Pinpoint the cell where the given text exists, returning its (x, y) midpoint coordinate. 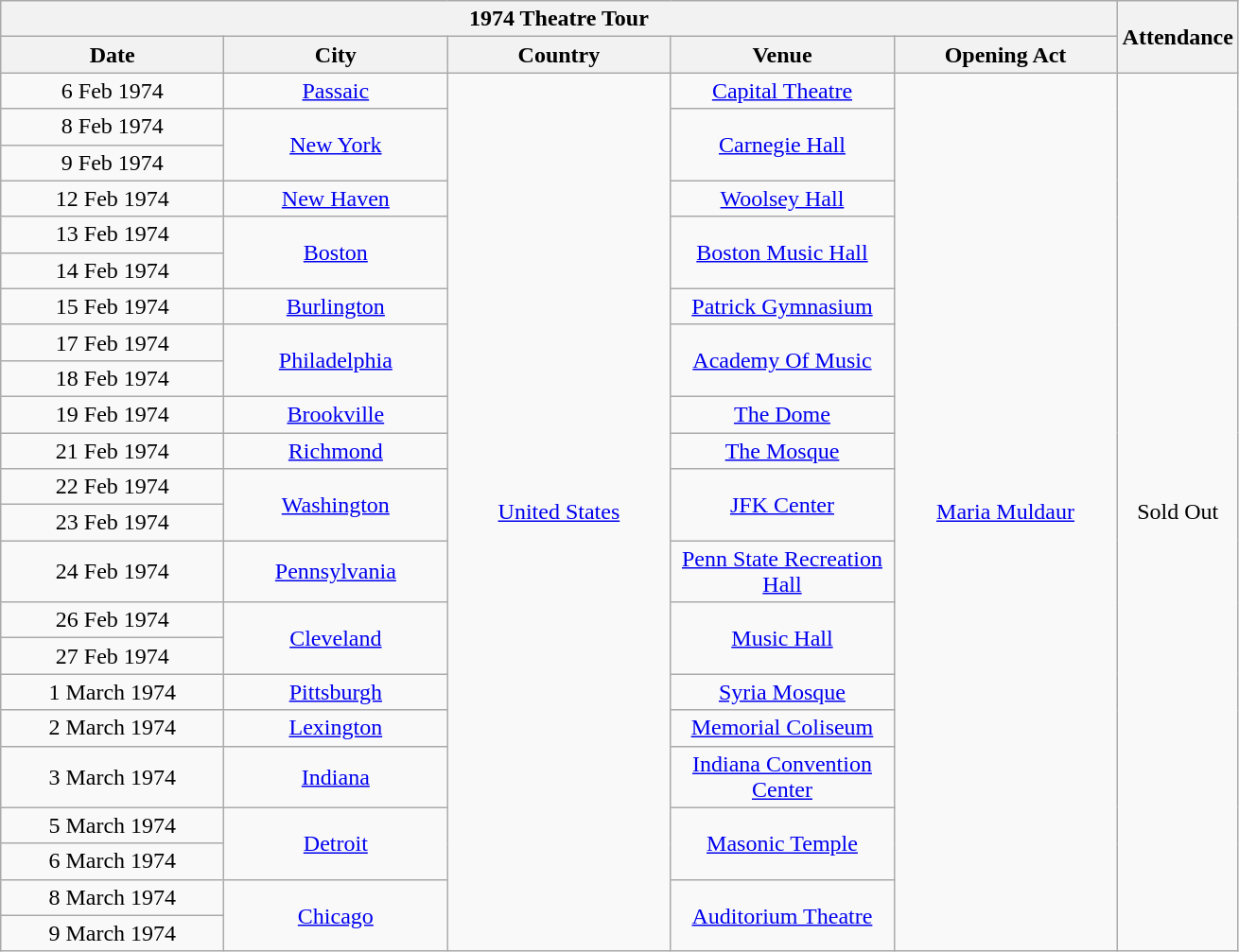
13 Feb 1974 (113, 234)
3 March 1974 (113, 777)
Attendance (1178, 37)
Indiana (336, 777)
Brookville (336, 414)
Music Hall (782, 638)
15 Feb 1974 (113, 306)
Passaic (336, 91)
Chicago (336, 915)
Penn State Recreation Hall (782, 571)
Auditorium Theatre (782, 915)
6 Feb 1974 (113, 91)
Carnegie Hall (782, 145)
Cleveland (336, 638)
6 March 1974 (113, 861)
Pennsylvania (336, 571)
Syria Mosque (782, 692)
City (336, 55)
Venue (782, 55)
Indiana Convention Center (782, 777)
22 Feb 1974 (113, 487)
Date (113, 55)
Masonic Temple (782, 843)
27 Feb 1974 (113, 656)
Opening Act (1005, 55)
Detroit (336, 843)
19 Feb 1974 (113, 414)
Country (559, 55)
8 Feb 1974 (113, 127)
26 Feb 1974 (113, 620)
14 Feb 1974 (113, 270)
8 March 1974 (113, 897)
18 Feb 1974 (113, 378)
1 March 1974 (113, 692)
Boston Music Hall (782, 252)
24 Feb 1974 (113, 571)
Pittsburgh (336, 692)
Sold Out (1178, 512)
12 Feb 1974 (113, 199)
9 Feb 1974 (113, 163)
Boston (336, 252)
The Dome (782, 414)
Burlington (336, 306)
2 March 1974 (113, 728)
Washington (336, 505)
Woolsey Hall (782, 199)
21 Feb 1974 (113, 451)
New York (336, 145)
1974 Theatre Tour (559, 19)
Capital Theatre (782, 91)
5 March 1974 (113, 825)
Memorial Coliseum (782, 728)
Richmond (336, 451)
9 March 1974 (113, 933)
Academy Of Music (782, 360)
23 Feb 1974 (113, 523)
Maria Muldaur (1005, 512)
Patrick Gymnasium (782, 306)
New Haven (336, 199)
Philadelphia (336, 360)
The Mosque (782, 451)
17 Feb 1974 (113, 342)
Lexington (336, 728)
JFK Center (782, 505)
United States (559, 512)
